Search for the cell housing the specified text and yield its (x, y) center coordinate. 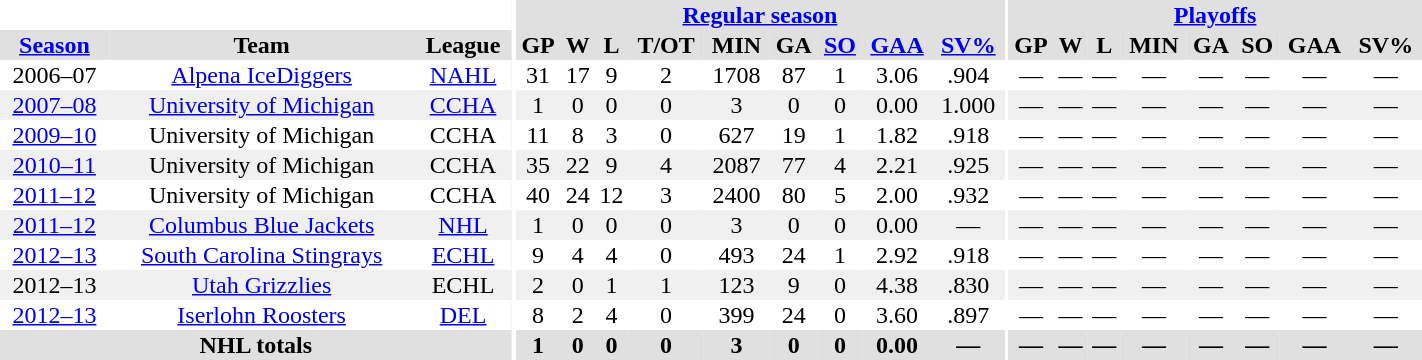
Alpena IceDiggers (262, 75)
2.92 (897, 255)
1708 (736, 75)
4.38 (897, 285)
Team (262, 45)
Columbus Blue Jackets (262, 225)
League (462, 45)
.897 (968, 315)
19 (794, 135)
2010–11 (54, 165)
NHL totals (256, 345)
South Carolina Stingrays (262, 255)
1.000 (968, 105)
11 (538, 135)
2009–10 (54, 135)
22 (578, 165)
2007–08 (54, 105)
2.00 (897, 195)
Season (54, 45)
.932 (968, 195)
77 (794, 165)
399 (736, 315)
T/OT (666, 45)
35 (538, 165)
Regular season (760, 15)
NAHL (462, 75)
2087 (736, 165)
17 (578, 75)
31 (538, 75)
NHL (462, 225)
87 (794, 75)
3.60 (897, 315)
123 (736, 285)
2006–07 (54, 75)
Iserlohn Roosters (262, 315)
12 (612, 195)
80 (794, 195)
40 (538, 195)
.904 (968, 75)
2.21 (897, 165)
.830 (968, 285)
DEL (462, 315)
1.82 (897, 135)
Utah Grizzlies (262, 285)
5 (840, 195)
627 (736, 135)
493 (736, 255)
2400 (736, 195)
Playoffs (1215, 15)
.925 (968, 165)
3.06 (897, 75)
